Extract the [X, Y] coordinate from the center of the cell holding the provided text.  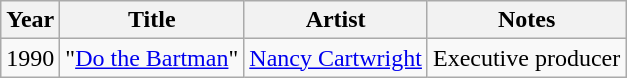
"Do the Bartman" [152, 58]
1990 [30, 58]
Title [152, 20]
Nancy Cartwright [336, 58]
Notes [526, 20]
Executive producer [526, 58]
Year [30, 20]
Artist [336, 20]
